From the cell containing the given text, extract its center point as [x, y] coordinate. 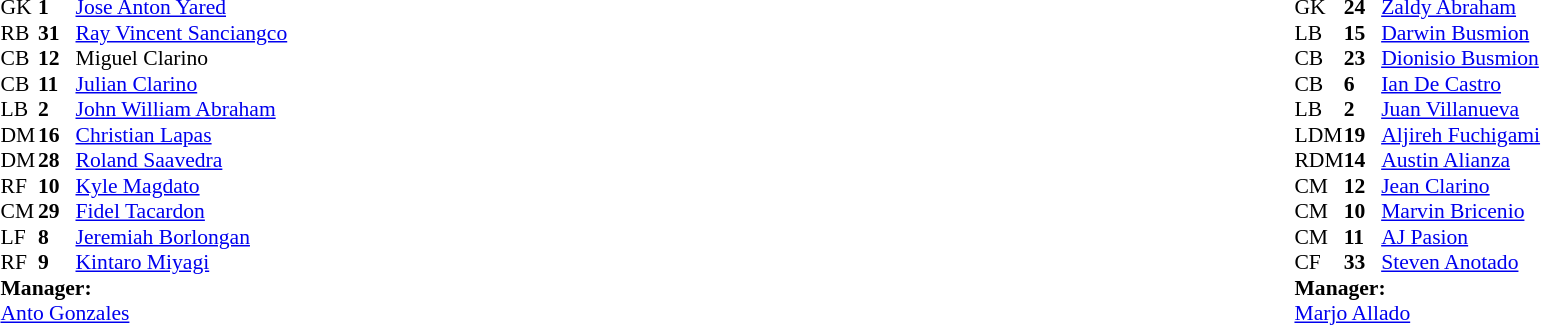
Ian De Castro [1460, 84]
Aljireh Fuchigami [1460, 135]
15 [1363, 33]
LF [19, 237]
8 [57, 237]
31 [57, 33]
28 [57, 161]
23 [1363, 59]
RB [19, 33]
14 [1363, 161]
Christian Lapas [182, 135]
9 [57, 263]
John William Abraham [182, 109]
Juan Villanueva [1460, 109]
29 [57, 211]
Fidel Tacardon [182, 211]
Dionisio Busmion [1460, 59]
Roland Saavedra [182, 161]
Marvin Bricenio [1460, 211]
LDM [1318, 135]
Ray Vincent Sanciangco [182, 33]
Julian Clarino [182, 84]
Kyle Magdato [182, 186]
Darwin Busmion [1460, 33]
Austin Alianza [1460, 161]
Jean Clarino [1460, 186]
Kintaro Miyagi [182, 263]
33 [1363, 263]
16 [57, 135]
Steven Anotado [1460, 263]
CF [1318, 263]
AJ Pasion [1460, 237]
Jeremiah Borlongan [182, 237]
6 [1363, 84]
Miguel Clarino [182, 59]
RDM [1318, 161]
19 [1363, 135]
